Search for the cell housing the specified text and yield its (X, Y) center coordinate. 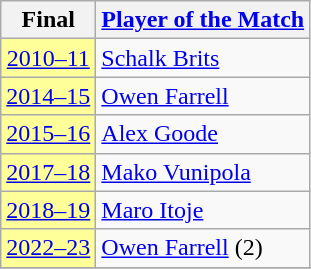
2018–19 (48, 210)
Mako Vunipola (203, 172)
2017–18 (48, 172)
Player of the Match (203, 20)
2010–11 (48, 58)
Owen Farrell (2) (203, 248)
2014–15 (48, 96)
Final (48, 20)
Alex Goode (203, 134)
2015–16 (48, 134)
Owen Farrell (203, 96)
Maro Itoje (203, 210)
2022–23 (48, 248)
Schalk Brits (203, 58)
